Extract the [X, Y] coordinate from the center of the cell holding the provided text.  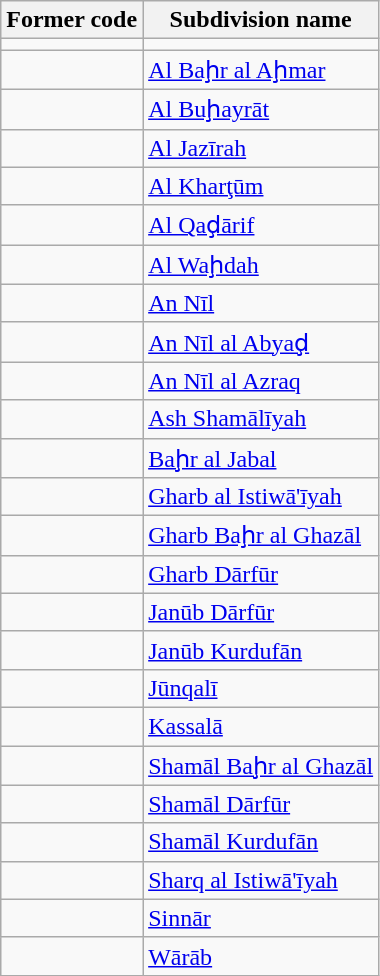
Sharq al Istiwā'īyah [261, 880]
Shamāl Dārfūr [261, 804]
Shamāl Kurdufān [261, 842]
Al Qaḑārif [261, 225]
Ash Shamālīyah [261, 419]
An Nīl al Abyaḑ [261, 342]
Former code [72, 20]
Subdivision name [261, 20]
Janūb Dārfūr [261, 612]
Al Kharţūm [261, 186]
Janūb Kurdufān [261, 650]
Al Buḩayrāt [261, 109]
Gharb Baḩr al Ghazāl [261, 536]
An Nīl al Azraq [261, 381]
Shamāl Baḩr al Ghazāl [261, 766]
Baḩr al Jabal [261, 458]
Al Jazīrah [261, 148]
Jūnqalī [261, 688]
An Nīl [261, 303]
Gharb al Istiwā'īyah [261, 497]
Al Baḩr al Aḩmar [261, 70]
Gharb Dārfūr [261, 574]
Kassalā [261, 726]
Wārāb [261, 956]
Al Waḩdah [261, 265]
Sinnār [261, 918]
